Locate the cell with the specified text and output its [X, Y] center coordinate. 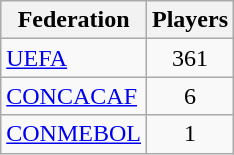
Players [190, 20]
UEFA [74, 58]
CONCACAF [74, 96]
6 [190, 96]
1 [190, 134]
CONMEBOL [74, 134]
361 [190, 58]
Federation [74, 20]
